For the text-containing cell, return its midpoint in [X, Y] coordinate format. 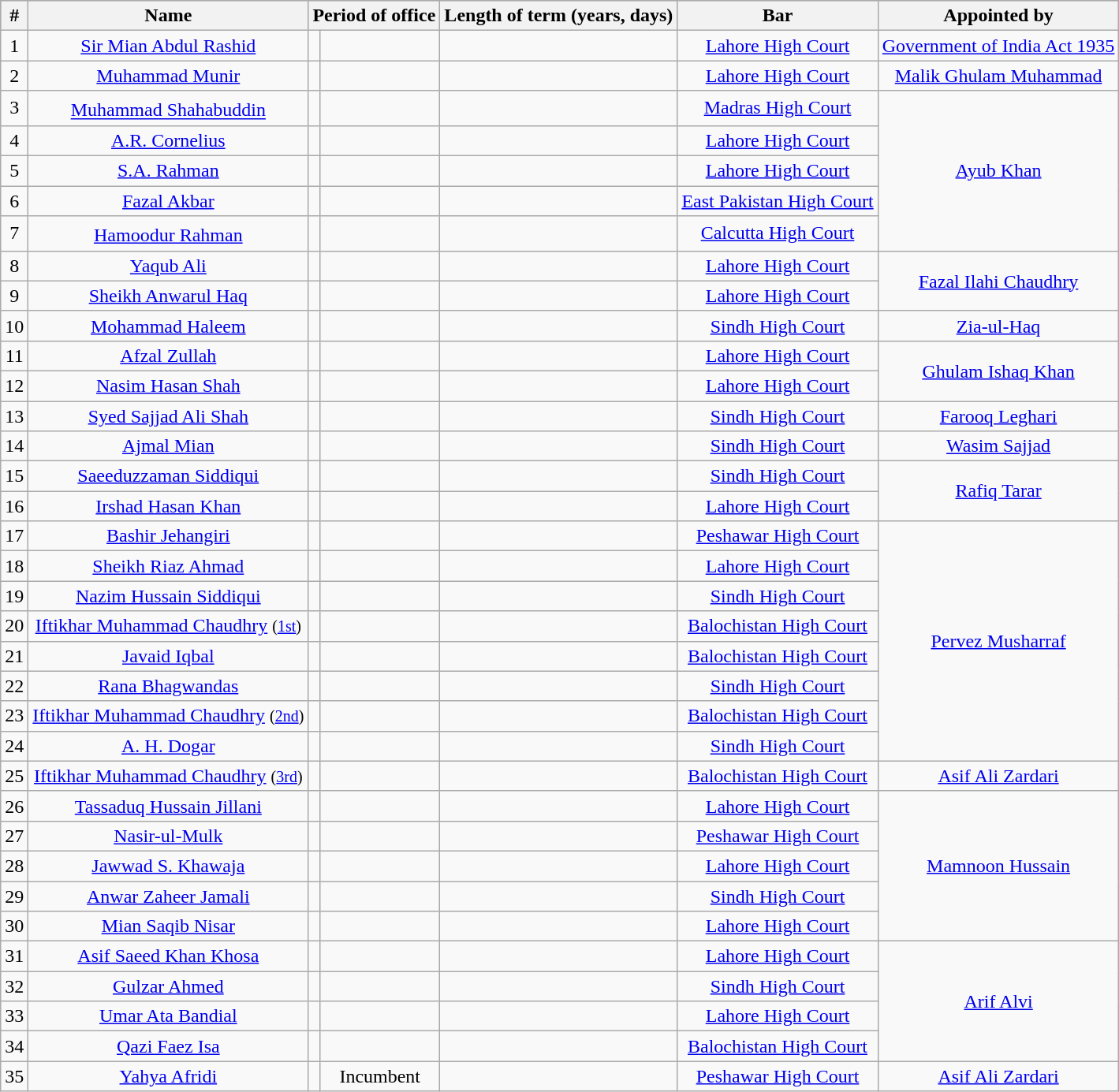
Irshad Hasan Khan [169, 506]
Ghulam Ishaq Khan [998, 371]
Umar Ata Bandial [169, 1016]
S.A. Rahman [169, 171]
Name [169, 16]
27 [14, 836]
34 [14, 1046]
Pervez Musharraf [998, 641]
31 [14, 956]
Mohammad Haleem [169, 326]
Calcutta High Court [778, 233]
11 [14, 356]
28 [14, 866]
Ayub Khan [998, 170]
17 [14, 536]
Period of office [374, 16]
22 [14, 686]
2 [14, 76]
Fazal Ilahi Chaudhry [998, 281]
7 [14, 233]
Afzal Zullah [169, 356]
Appointed by [998, 16]
21 [14, 656]
13 [14, 416]
Sheikh Riaz Ahmad [169, 566]
Anwar Zaheer Jamali [169, 896]
Syed Sajjad Ali Shah [169, 416]
Tassaduq Hussain Jillani [169, 806]
1 [14, 46]
26 [14, 806]
Ajmal Mian [169, 446]
Madras High Court [778, 109]
Fazal Akbar [169, 201]
Government of India Act 1935 [998, 46]
A.R. Cornelius [169, 140]
30 [14, 926]
Iftikhar Muhammad Chaudhry (2nd) [169, 716]
Muhammad Shahabuddin [169, 109]
Gulzar Ahmed [169, 986]
15 [14, 476]
25 [14, 776]
Saeeduzzaman Siddiqui [169, 476]
20 [14, 626]
Rafiq Tarar [998, 491]
6 [14, 201]
# [14, 16]
Iftikhar Muhammad Chaudhry (3rd) [169, 776]
32 [14, 986]
Jawwad S. Khawaja [169, 866]
Sir Mian Abdul Rashid [169, 46]
35 [14, 1076]
29 [14, 896]
Mamnoon Hussain [998, 866]
19 [14, 596]
Muhammad Munir [169, 76]
Mian Saqib Nisar [169, 926]
5 [14, 171]
33 [14, 1016]
12 [14, 386]
Hamoodur Rahman [169, 233]
Arif Alvi [998, 1001]
Sheikh Anwarul Haq [169, 296]
Farooq Leghari [998, 416]
East Pakistan High Court [778, 201]
10 [14, 326]
Yahya Afridi [169, 1076]
Malik Ghulam Muhammad [998, 76]
Nasir-ul-Mulk [169, 836]
Yaqub Ali [169, 266]
Qazi Faez Isa [169, 1046]
Nazim Hussain Siddiqui [169, 596]
Bashir Jehangiri [169, 536]
14 [14, 446]
Zia-ul-Haq [998, 326]
Rana Bhagwandas [169, 686]
9 [14, 296]
Wasim Sajjad [998, 446]
4 [14, 140]
Iftikhar Muhammad Chaudhry (1st) [169, 626]
16 [14, 506]
23 [14, 716]
8 [14, 266]
3 [14, 109]
Length of term (years, days) [558, 16]
Javaid Iqbal [169, 656]
Asif Saeed Khan Khosa [169, 956]
Incumbent [380, 1076]
Nasim Hasan Shah [169, 386]
18 [14, 566]
Bar [778, 16]
A. H. Dogar [169, 746]
24 [14, 746]
